Search for the cell housing the specified text and yield its (x, y) center coordinate. 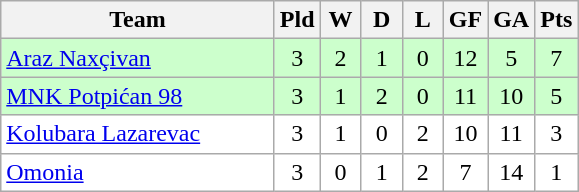
MNK Potpićan 98 (138, 96)
Pld (297, 20)
D (382, 20)
Pts (556, 20)
W (340, 20)
GA (512, 20)
GF (465, 20)
Team (138, 20)
14 (512, 172)
Kolubara Lazarevac (138, 134)
12 (465, 58)
Araz Naxçivan (138, 58)
L (422, 20)
Omonia (138, 172)
